Provide the (X, Y) coordinate of the cell's center where the given text is located.  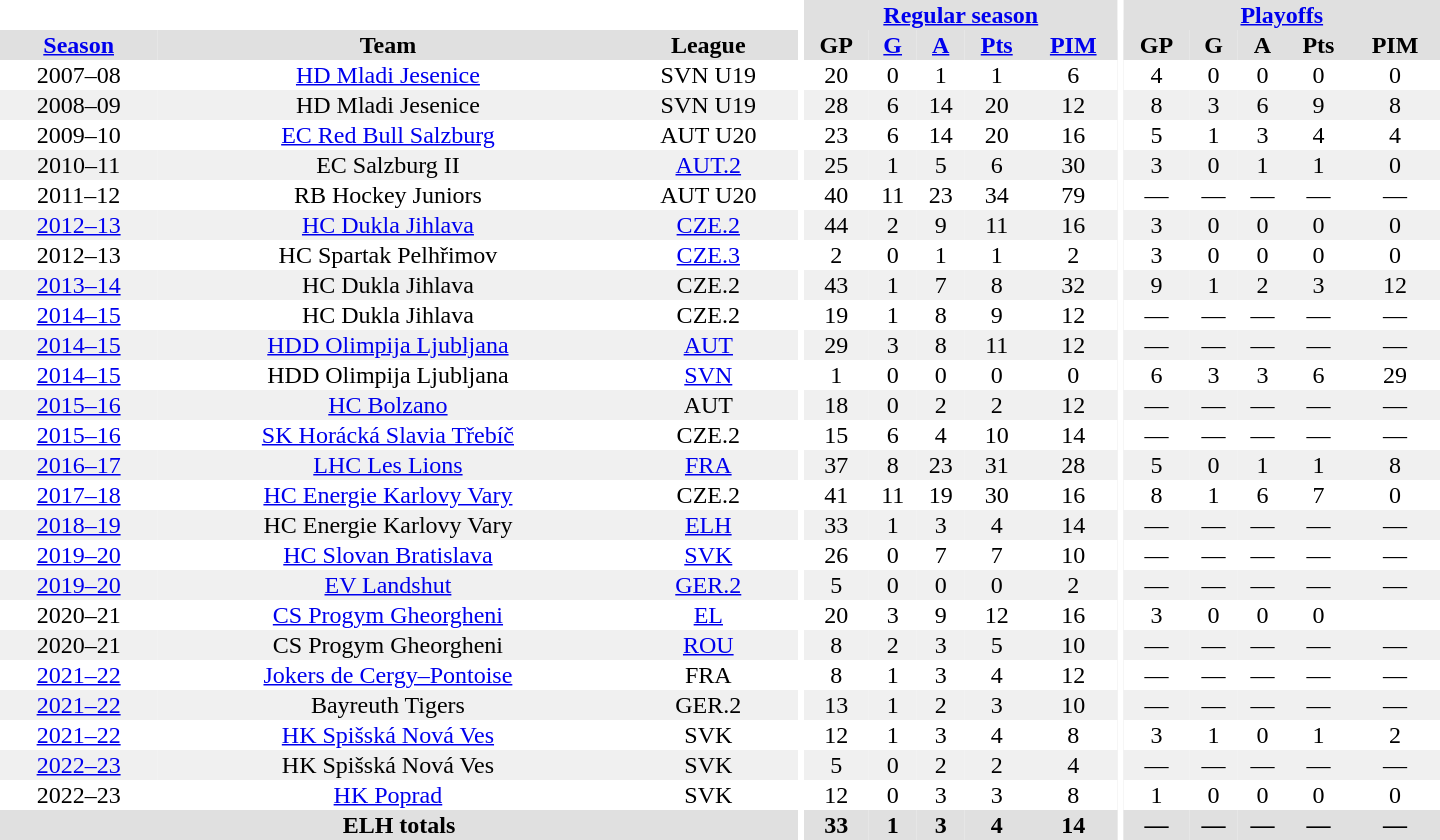
2013–14 (78, 285)
ELH totals (399, 825)
ELH (708, 525)
AUT.2 (708, 165)
34 (996, 195)
2007–08 (78, 75)
Team (388, 45)
CZE.3 (708, 255)
2017–18 (78, 495)
13 (836, 705)
HC Spartak Pelhřimov (388, 255)
2008–09 (78, 105)
Bayreuth Tigers (388, 705)
Season (78, 45)
15 (836, 435)
HK Poprad (388, 795)
79 (1073, 195)
EC Red Bull Salzburg (388, 135)
25 (836, 165)
EL (708, 615)
Playoffs (1282, 15)
HC Bolzano (388, 405)
44 (836, 225)
HC Slovan Bratislava (388, 555)
EV Landshut (388, 585)
ROU (708, 645)
2009–10 (78, 135)
26 (836, 555)
SK Horácká Slavia Třebíč (388, 435)
SVN (708, 375)
40 (836, 195)
Regular season (960, 15)
Jokers de Cergy–Pontoise (388, 675)
2010–11 (78, 165)
2016–17 (78, 465)
League (708, 45)
RB Hockey Juniors (388, 195)
32 (1073, 285)
EC Salzburg II (388, 165)
LHC Les Lions (388, 465)
37 (836, 465)
43 (836, 285)
2018–19 (78, 525)
2011–12 (78, 195)
18 (836, 405)
31 (996, 465)
41 (836, 495)
